Locate the cell with the specified text and output its [X, Y] center coordinate. 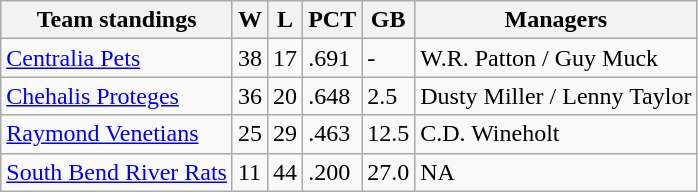
29 [286, 134]
W [250, 20]
.463 [332, 134]
25 [250, 134]
W.R. Patton / Guy Muck [556, 58]
GB [388, 20]
NA [556, 172]
20 [286, 96]
L [286, 20]
- [388, 58]
12.5 [388, 134]
44 [286, 172]
Dusty Miller / Lenny Taylor [556, 96]
2.5 [388, 96]
.648 [332, 96]
27.0 [388, 172]
Chehalis Proteges [117, 96]
C.D. Wineholt [556, 134]
36 [250, 96]
17 [286, 58]
38 [250, 58]
.200 [332, 172]
.691 [332, 58]
South Bend River Rats [117, 172]
PCT [332, 20]
11 [250, 172]
Managers [556, 20]
Centralia Pets [117, 58]
Team standings [117, 20]
Raymond Venetians [117, 134]
